Return [X, Y] of the center of cell containing provided text 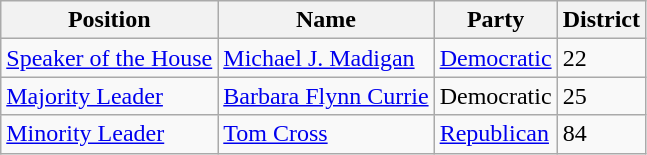
Tom Cross [326, 134]
Position [110, 20]
84 [601, 134]
Minority Leader [110, 134]
Party [496, 20]
25 [601, 96]
District [601, 20]
Republican [496, 134]
Michael J. Madigan [326, 58]
Name [326, 20]
Speaker of the House [110, 58]
22 [601, 58]
Majority Leader [110, 96]
Barbara Flynn Currie [326, 96]
